For the text-containing cell, return its midpoint in [x, y] coordinate format. 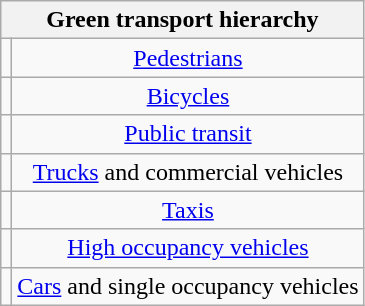
Public transit [188, 134]
Green transport hierarchy [182, 20]
Pedestrians [188, 58]
Cars and single occupancy vehicles [188, 286]
Trucks and commercial vehicles [188, 172]
Taxis [188, 210]
High occupancy vehicles [188, 248]
Bicycles [188, 96]
